Capture the cell that displays the provided text and extract its [X, Y] central coordinate. 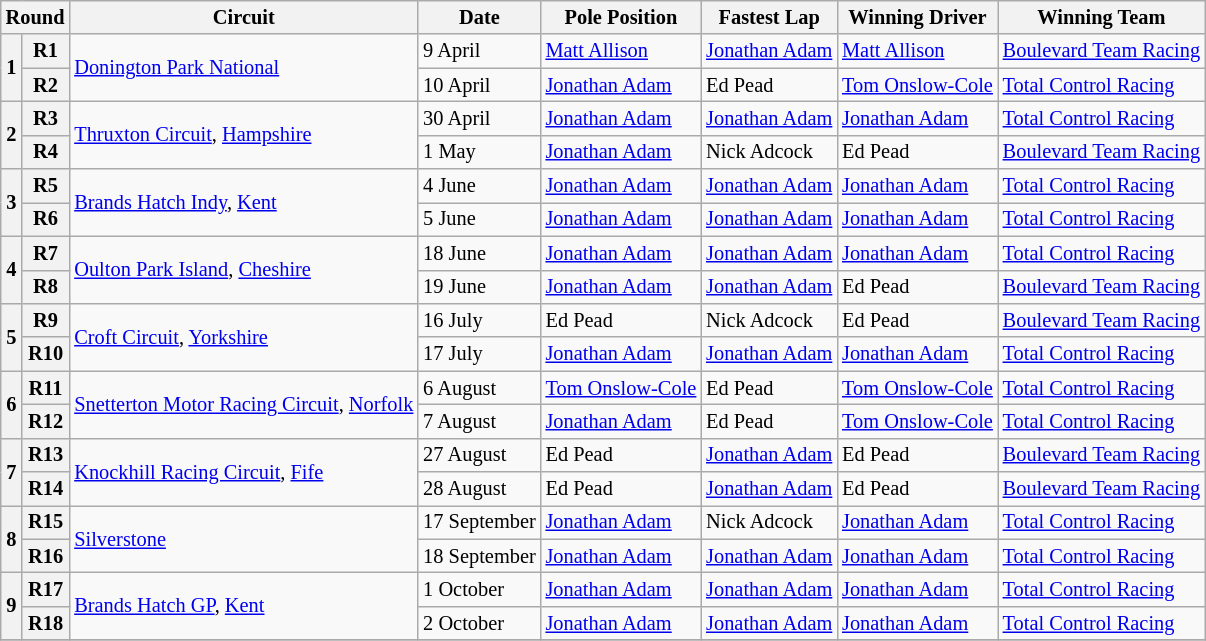
Round [36, 17]
9 [12, 606]
R11 [46, 388]
4 June [479, 186]
Oulton Park Island, Cheshire [244, 270]
R15 [46, 522]
Snetterton Motor Racing Circuit, Norfolk [244, 404]
17 July [479, 354]
1 [12, 68]
Brands Hatch Indy, Kent [244, 202]
4 [12, 270]
Brands Hatch GP, Kent [244, 606]
7 August [479, 421]
Circuit [244, 17]
1 October [479, 589]
5 June [479, 219]
R9 [46, 320]
2 October [479, 623]
Silverstone [244, 538]
R10 [46, 354]
R8 [46, 287]
R7 [46, 253]
7 [12, 472]
6 August [479, 388]
28 August [479, 489]
6 [12, 404]
2 [12, 134]
Fastest Lap [769, 17]
R5 [46, 186]
Winning Team [1102, 17]
R3 [46, 118]
18 September [479, 556]
16 July [479, 320]
1 May [479, 152]
18 June [479, 253]
Knockhill Racing Circuit, Fife [244, 472]
R12 [46, 421]
R17 [46, 589]
Date [479, 17]
Winning Driver [918, 17]
8 [12, 538]
Croft Circuit, Yorkshire [244, 336]
17 September [479, 522]
19 June [479, 287]
3 [12, 202]
9 April [479, 51]
R6 [46, 219]
R1 [46, 51]
5 [12, 336]
R4 [46, 152]
Pole Position [622, 17]
R2 [46, 85]
R14 [46, 489]
Thruxton Circuit, Hampshire [244, 134]
30 April [479, 118]
10 April [479, 85]
R16 [46, 556]
27 August [479, 455]
R18 [46, 623]
Donington Park National [244, 68]
R13 [46, 455]
